Locate the cell with the specified text and output its [X, Y] center coordinate. 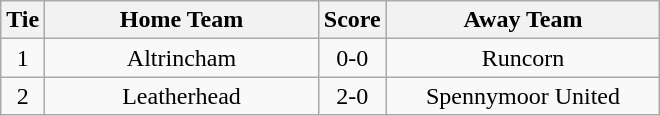
Score [352, 20]
Tie [23, 20]
Runcorn [523, 58]
1 [23, 58]
2-0 [352, 96]
Home Team [182, 20]
0-0 [352, 58]
Altrincham [182, 58]
Spennymoor United [523, 96]
Leatherhead [182, 96]
2 [23, 96]
Away Team [523, 20]
